Locate the cell with the specified text and output its [X, Y] center coordinate. 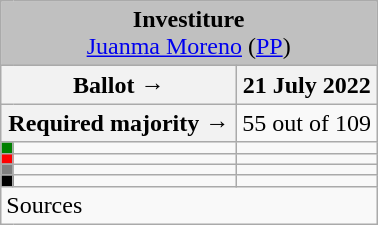
InvestitureJuanma Moreno (PP) [189, 34]
55 out of 109 [307, 123]
Sources [189, 205]
21 July 2022 [307, 85]
Ballot → [119, 85]
Required majority → [119, 123]
